Locate the cell with the specified text and output its (x, y) center coordinate. 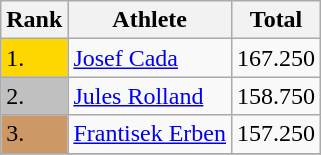
Josef Cada (150, 58)
Rank (34, 20)
Frantisek Erben (150, 134)
Athlete (150, 20)
1. (34, 58)
Total (276, 20)
Jules Rolland (150, 96)
157.250 (276, 134)
3. (34, 134)
2. (34, 96)
158.750 (276, 96)
167.250 (276, 58)
